Provide the [X, Y] coordinate of the cell's center where the given text is located.  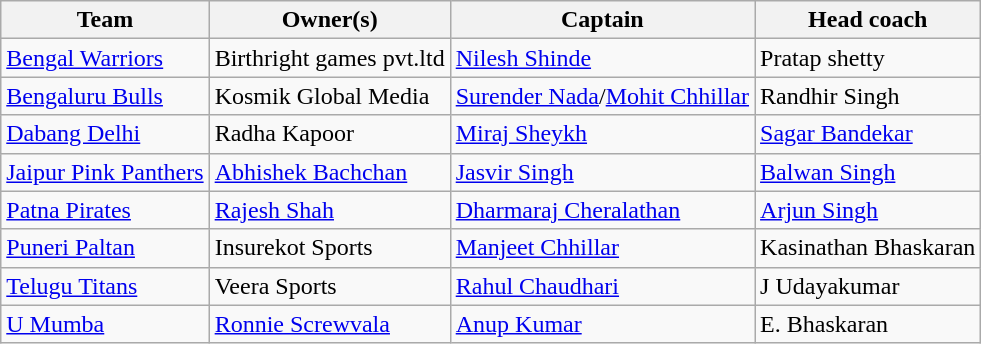
Abhishek Bachchan [330, 172]
Kasinathan Bhaskaran [868, 248]
Miraj Sheykh [602, 134]
Telugu Titans [105, 286]
Head coach [868, 20]
Ronnie Screwvala [330, 324]
E. Bhaskaran [868, 324]
Nilesh Shinde [602, 58]
Puneri Paltan [105, 248]
Bengaluru Bulls [105, 96]
Veera Sports [330, 286]
Patna Pirates [105, 210]
Anup Kumar [602, 324]
Jasvir Singh [602, 172]
Captain [602, 20]
J Udayakumar [868, 286]
Rajesh Shah [330, 210]
Insurekot Sports [330, 248]
Balwan Singh [868, 172]
Birthright games pvt.ltd [330, 58]
Owner(s) [330, 20]
Sagar Bandekar [868, 134]
U Mumba [105, 324]
Dabang Delhi [105, 134]
Arjun Singh [868, 210]
Radha Kapoor [330, 134]
Bengal Warriors [105, 58]
Manjeet Chhillar [602, 248]
Rahul Chaudhari [602, 286]
Dharmaraj Cheralathan [602, 210]
Randhir Singh [868, 96]
Surender Nada/Mohit Chhillar [602, 96]
Kosmik Global Media [330, 96]
Pratap shetty [868, 58]
Jaipur Pink Panthers [105, 172]
Team [105, 20]
